From the cell containing the given text, extract its center point as (X, Y) coordinate. 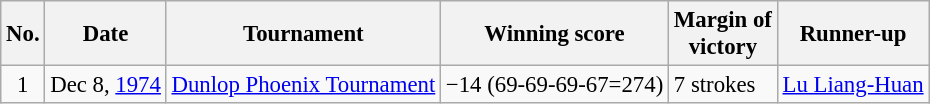
No. (23, 34)
Margin ofvictory (724, 34)
Lu Liang-Huan (853, 85)
Runner-up (853, 34)
1 (23, 85)
Dunlop Phoenix Tournament (303, 85)
Winning score (555, 34)
Tournament (303, 34)
7 strokes (724, 85)
Dec 8, 1974 (106, 85)
Date (106, 34)
−14 (69-69-69-67=274) (555, 85)
